Return the (x, y) coordinate for the center point of the cell that contains the specified text.  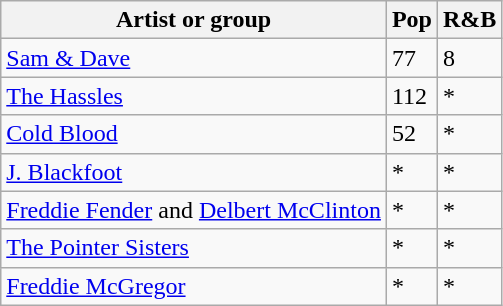
52 (412, 134)
J. Blackfoot (194, 172)
8 (469, 58)
77 (412, 58)
Freddie Fender and Delbert McClinton (194, 210)
Cold Blood (194, 134)
R&B (469, 20)
Freddie McGregor (194, 286)
Sam & Dave (194, 58)
112 (412, 96)
Pop (412, 20)
The Hassles (194, 96)
The Pointer Sisters (194, 248)
Artist or group (194, 20)
